Return [x, y] of the center of cell containing provided text 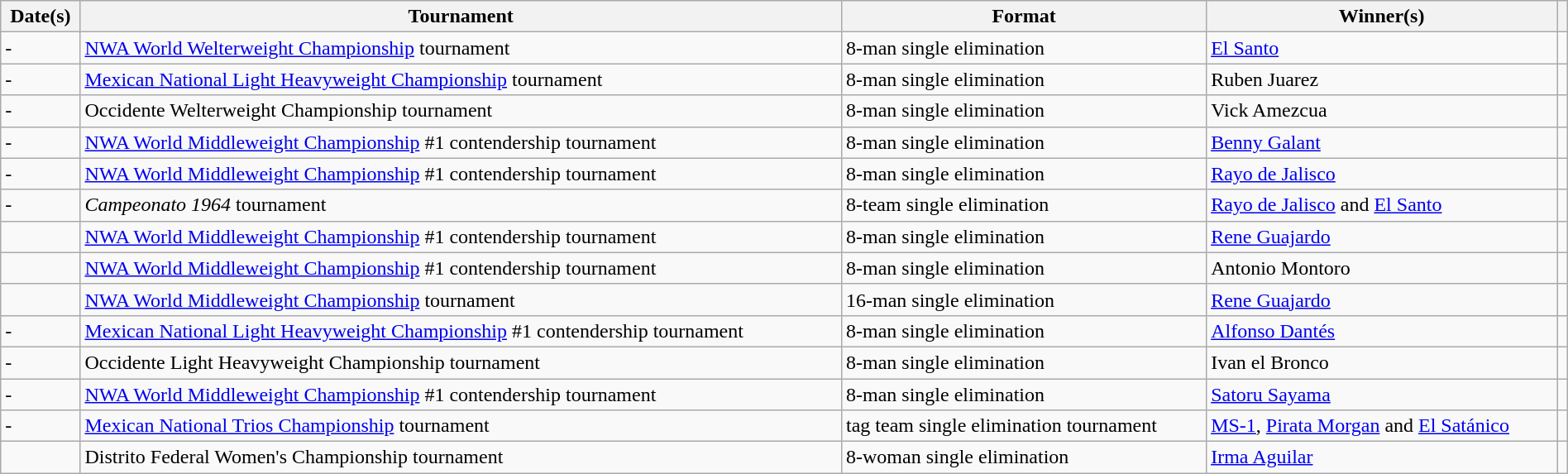
Irma Aguilar [1382, 457]
Rayo de Jalisco [1382, 174]
Date(s) [41, 17]
Vick Amezcua [1382, 111]
MS-1, Pirata Morgan and El Satánico [1382, 426]
Mexican National Trios Championship tournament [461, 426]
Benny Galant [1382, 142]
Distrito Federal Women's Championship tournament [461, 457]
Ruben Juarez [1382, 79]
NWA World Middleweight Championship tournament [461, 299]
Winner(s) [1382, 17]
16-man single elimination [1024, 299]
Tournament [461, 17]
tag team single elimination tournament [1024, 426]
Mexican National Light Heavyweight Championship tournament [461, 79]
8-woman single elimination [1024, 457]
Campeonato 1964 tournament [461, 205]
Ivan el Bronco [1382, 362]
Rayo de Jalisco and El Santo [1382, 205]
Mexican National Light Heavyweight Championship #1 contendership tournament [461, 331]
NWA World Welterweight Championship tournament [461, 48]
Occidente Light Heavyweight Championship tournament [461, 362]
Format [1024, 17]
Alfonso Dantés [1382, 331]
Antonio Montoro [1382, 268]
El Santo [1382, 48]
8-team single elimination [1024, 205]
Satoru Sayama [1382, 395]
Occidente Welterweight Championship tournament [461, 111]
